Return (X, Y) of the center of cell containing provided text 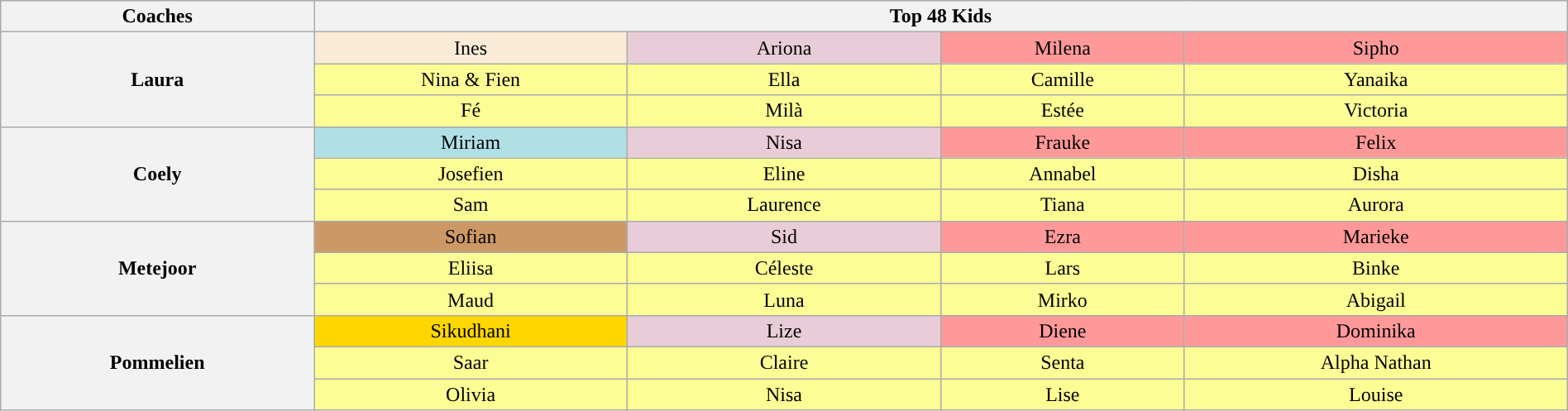
Olivia (471, 394)
Alpha Nathan (1376, 362)
Eliisa (471, 268)
Pommelien (157, 362)
Dominika (1376, 331)
Yanaika (1376, 79)
Lize (784, 331)
Sikudhani (471, 331)
Victoria (1376, 111)
Fé (471, 111)
Sid (784, 237)
Abigail (1376, 299)
Josefien (471, 174)
Sam (471, 205)
Milà (784, 111)
Lars (1062, 268)
Frauke (1062, 142)
Aurora (1376, 205)
Sipho (1376, 48)
Mirko (1062, 299)
Senta (1062, 362)
Marieke (1376, 237)
Laurence (784, 205)
Disha (1376, 174)
Claire (784, 362)
Felix (1376, 142)
Miriam (471, 142)
Eline (784, 174)
Metejoor (157, 268)
Luna (784, 299)
Maud (471, 299)
Estée (1062, 111)
Diene (1062, 331)
Nina & Fien (471, 79)
Coely (157, 174)
Ella (784, 79)
Camille (1062, 79)
Ezra (1062, 237)
Top 48 Kids (941, 17)
Louise (1376, 394)
Tiana (1062, 205)
Laura (157, 79)
Lise (1062, 394)
Céleste (784, 268)
Milena (1062, 48)
Sofian (471, 237)
Ines (471, 48)
Ariona (784, 48)
Saar (471, 362)
Annabel (1062, 174)
Coaches (157, 17)
Binke (1376, 268)
